For the text-containing cell, return its midpoint in [X, Y] coordinate format. 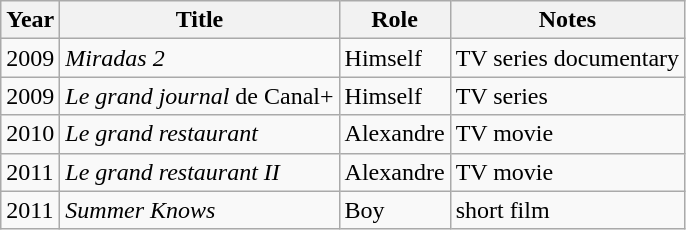
2010 [30, 134]
TV series [568, 96]
Notes [568, 20]
Role [394, 20]
Summer Knows [200, 210]
short film [568, 210]
Year [30, 20]
Title [200, 20]
Le grand journal de Canal+ [200, 96]
Le grand restaurant II [200, 172]
Miradas 2 [200, 58]
TV series documentary [568, 58]
Le grand restaurant [200, 134]
Boy [394, 210]
